From the cell containing the given text, extract its center point as [X, Y] coordinate. 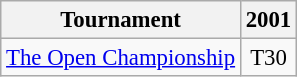
2001 [268, 20]
The Open Championship [121, 58]
T30 [268, 58]
Tournament [121, 20]
